Detect which cell encompasses the target text, then output its [x, y] center coordinate. 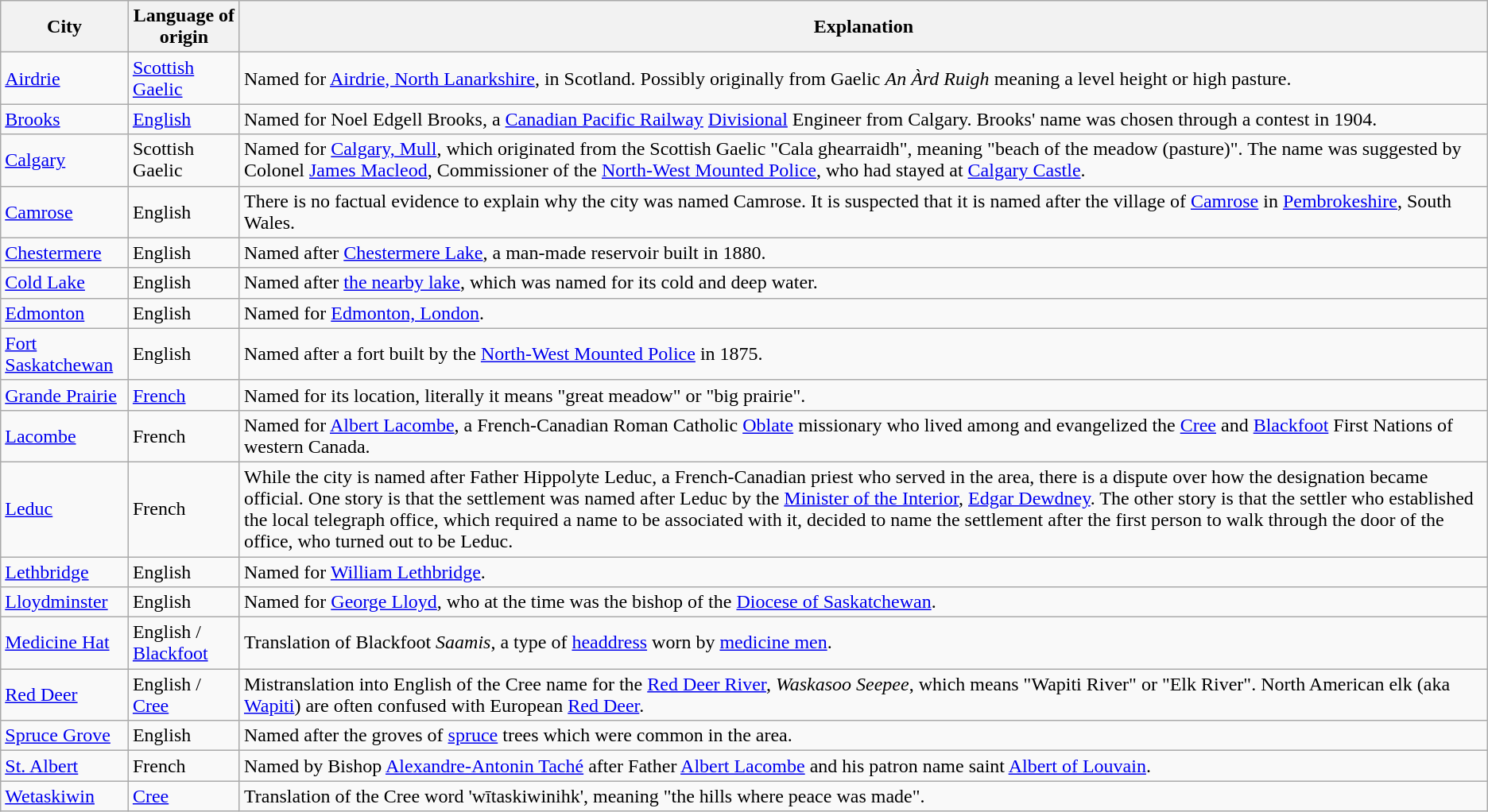
Named after Chestermere Lake, a man-made reservoir built in 1880. [863, 253]
St. Albert [65, 766]
Named for Airdrie, North Lanarkshire, in Scotland. Possibly originally from Gaelic An Àrd Ruigh meaning a level height or high pasture. [863, 78]
City [65, 27]
English / Blackfoot [184, 644]
Airdrie [65, 78]
Cree [184, 796]
Camrose [65, 211]
Spruce Grove [65, 736]
Red Deer [65, 694]
Lloydminster [65, 602]
Grande Prairie [65, 395]
Translation of Blackfoot Saamis, a type of headdress worn by medicine men. [863, 644]
Named for George Lloyd, who at the time was the bishop of the Diocese of Saskatchewan. [863, 602]
Explanation [863, 27]
Named for Edmonton, London. [863, 313]
Calgary [65, 160]
Lethbridge [65, 571]
Fort Saskatchewan [65, 354]
Leduc [65, 508]
Translation of the Cree word 'wītaskiwinihk', meaning "the hills where peace was made". [863, 796]
English / Cree [184, 694]
Named for William Lethbridge. [863, 571]
Edmonton [65, 313]
Wetaskiwin [65, 796]
Named by Bishop Alexandre-Antonin Taché after Father Albert Lacombe and his patron name saint Albert of Louvain. [863, 766]
Brooks [65, 119]
Named after a fort built by the North-West Mounted Police in 1875. [863, 354]
Named for Noel Edgell Brooks, a Canadian Pacific Railway Divisional Engineer from Calgary. Brooks' name was chosen through a contest in 1904. [863, 119]
Named for its location, literally it means "great meadow" or "big prairie". [863, 395]
Language of origin [184, 27]
Cold Lake [65, 283]
Lacombe [65, 435]
Named after the nearby lake, which was named for its cold and deep water. [863, 283]
Named after the groves of spruce trees which were common in the area. [863, 736]
Medicine Hat [65, 644]
Chestermere [65, 253]
